Search for the cell housing the specified text and yield its (x, y) center coordinate. 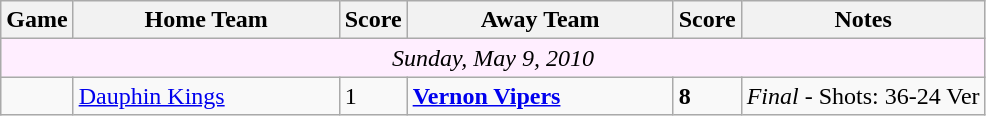
8 (707, 96)
Home Team (206, 20)
Dauphin Kings (206, 96)
Notes (863, 20)
Away Team (540, 20)
Final - Shots: 36-24 Ver (863, 96)
1 (373, 96)
Vernon Vipers (540, 96)
Game (37, 20)
Sunday, May 9, 2010 (493, 58)
